From the cell containing the given text, extract its center point as [x, y] coordinate. 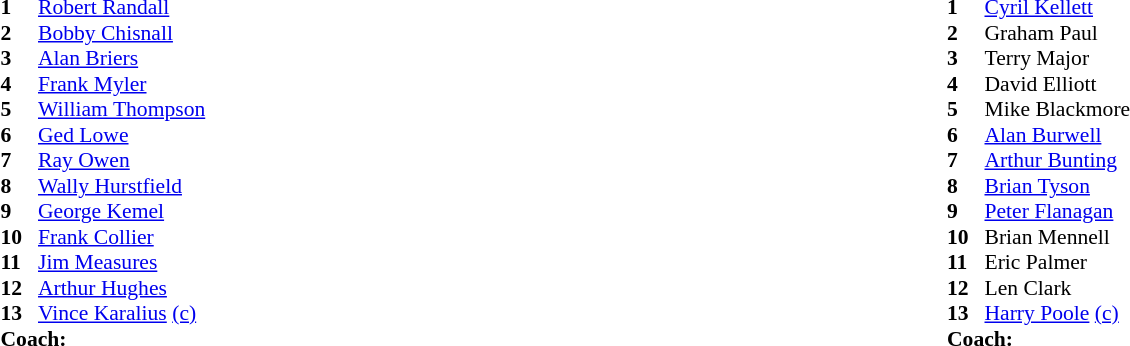
Vince Karalius (c) [122, 313]
Arthur Hughes [122, 288]
David Elliott [1057, 84]
Eric Palmer [1057, 263]
Harry Poole (c) [1057, 313]
Alan Burwell [1057, 135]
Ray Owen [122, 161]
Peter Flanagan [1057, 211]
Graham Paul [1057, 33]
Frank Collier [122, 237]
George Kemel [122, 211]
Brian Tyson [1057, 186]
Brian Mennell [1057, 237]
Jim Measures [122, 263]
Alan Briers [122, 59]
Len Clark [1057, 288]
Mike Blackmore [1057, 109]
Arthur Bunting [1057, 161]
Terry Major [1057, 59]
William Thompson [122, 109]
Ged Lowe [122, 135]
Frank Myler [122, 84]
Wally Hurstfield [122, 186]
Bobby Chisnall [122, 33]
